Search for the cell housing the specified text and yield its [X, Y] center coordinate. 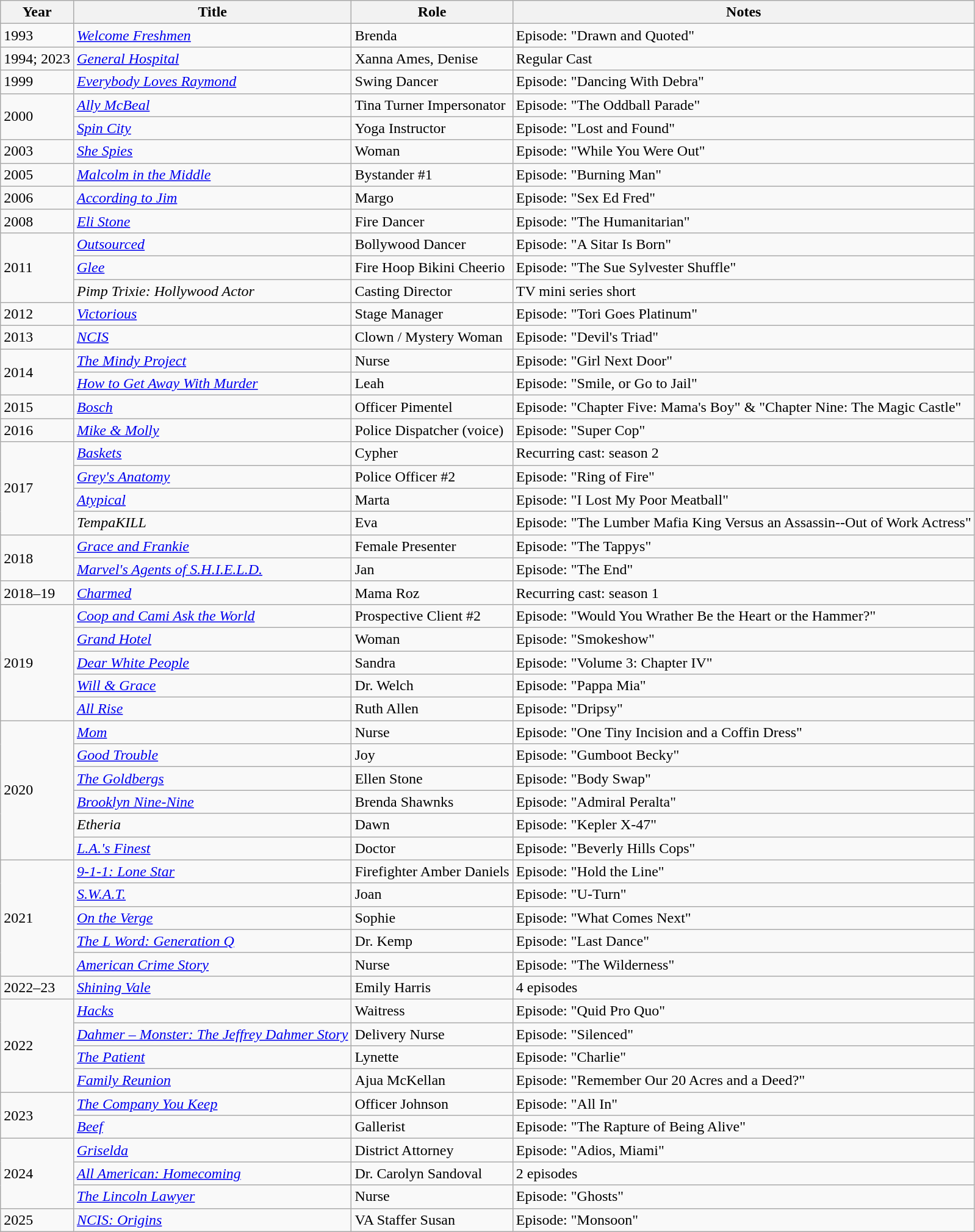
Episode: "Dripsy" [743, 709]
NCIS [212, 337]
Title [212, 12]
Regular Cast [743, 59]
The Patient [212, 1057]
Shining Vale [212, 987]
2 episodes [743, 1173]
2011 [37, 267]
Episode: "The Rapture of Being Alive" [743, 1127]
Dahmer – Monster: The Jeffrey Dahmer Story [212, 1034]
Emily Harris [432, 987]
Episode: "Smile, or Go to Jail" [743, 384]
Episode: "Last Dance" [743, 941]
The Company You Keep [212, 1104]
Episode: "Lost and Found" [743, 128]
2013 [37, 337]
American Crime Story [212, 964]
Episode: "A Sitar Is Born" [743, 244]
Leah [432, 384]
2019 [37, 662]
Episode: "The Oddball Parade" [743, 105]
Glee [212, 267]
Ally McBeal [212, 105]
Episode: "Tori Goes Platinum" [743, 314]
Joan [432, 895]
2016 [37, 430]
Family Reunion [212, 1081]
2023 [37, 1115]
Fire Hoop Bikini Cheerio [432, 267]
Coop and Cami Ask the World [212, 616]
Episode: "Would You Wrather Be the Heart or the Hammer?" [743, 616]
Prospective Client #2 [432, 616]
Episode: "I Lost My Poor Meatball" [743, 500]
Marta [432, 500]
Episode: "Dancing With Debra" [743, 82]
Episode: "Beverly Hills Cops" [743, 848]
Gallerist [432, 1127]
Margo [432, 198]
Role [432, 12]
Officer Johnson [432, 1104]
Pimp Trixie: Hollywood Actor [212, 291]
1994; 2023 [37, 59]
9-1-1: Lone Star [212, 871]
Grand Hotel [212, 639]
The Goldbergs [212, 779]
Episode: "Burning Man" [743, 175]
Episode: "Kepler X-47" [743, 825]
Bosch [212, 407]
Episode: "Pappa Mia" [743, 686]
Marvel's Agents of S.H.I.E.L.D. [212, 569]
Police Officer #2 [432, 477]
Episode: "Silenced" [743, 1034]
Episode: "Super Cop" [743, 430]
Episode: "Body Swap" [743, 779]
Dr. Carolyn Sandoval [432, 1173]
Firefighter Amber Daniels [432, 871]
Welcome Freshmen [212, 35]
Mom [212, 732]
Brooklyn Nine-Nine [212, 802]
2000 [37, 117]
Dear White People [212, 662]
Episode: "Monsoon" [743, 1220]
Bystander #1 [432, 175]
Dawn [432, 825]
Eva [432, 523]
2025 [37, 1220]
2022 [37, 1045]
Episode: "Chapter Five: Mama's Boy" & "Chapter Nine: The Magic Castle" [743, 407]
Episode: "The End" [743, 569]
General Hospital [212, 59]
2018–19 [37, 593]
All Rise [212, 709]
Spin City [212, 128]
Episode: "The Lumber Mafia King Versus an Assassin--Out of Work Actress" [743, 523]
Episode: "Volume 3: Chapter IV" [743, 662]
2024 [37, 1173]
S.W.A.T. [212, 895]
Recurring cast: season 1 [743, 593]
Yoga Instructor [432, 128]
2020 [37, 790]
2022–23 [37, 987]
2017 [37, 488]
Baskets [212, 453]
2003 [37, 151]
Grace and Frankie [212, 546]
Episode: "One Tiny Incision and a Coffin Dress" [743, 732]
VA Staffer Susan [432, 1220]
Episode: "The Tappys" [743, 546]
Episode: "Sex Ed Fred" [743, 198]
Outsourced [212, 244]
Stage Manager [432, 314]
All American: Homecoming [212, 1173]
Episode: "Charlie" [743, 1057]
Charmed [212, 593]
Mama Roz [432, 593]
Dr. Kemp [432, 941]
Dr. Welch [432, 686]
Episode: "Hold the Line" [743, 871]
Good Trouble [212, 755]
1993 [37, 35]
Beef [212, 1127]
Episode: "Smokeshow" [743, 639]
The Mindy Project [212, 361]
Mike & Molly [212, 430]
Episode: "What Comes Next" [743, 918]
1999 [37, 82]
Hacks [212, 1010]
On the Verge [212, 918]
Casting Director [432, 291]
Malcolm in the Middle [212, 175]
Episode: "Drawn and Quoted" [743, 35]
Lynette [432, 1057]
Fire Dancer [432, 221]
Eli Stone [212, 221]
Officer Pimentel [432, 407]
Bollywood Dancer [432, 244]
2012 [37, 314]
2015 [37, 407]
Swing Dancer [432, 82]
Recurring cast: season 2 [743, 453]
2018 [37, 558]
Cypher [432, 453]
Jan [432, 569]
2006 [37, 198]
Brenda [432, 35]
She Spies [212, 151]
NCIS: Origins [212, 1220]
Episode: "U-Turn" [743, 895]
Will & Grace [212, 686]
Episode: "Quid Pro Quo" [743, 1010]
Episode: "Girl Next Door" [743, 361]
Episode: "Remember Our 20 Acres and a Deed?" [743, 1081]
Ellen Stone [432, 779]
Episode: "While You Were Out" [743, 151]
Grey's Anatomy [212, 477]
TV mini series short [743, 291]
Xanna Ames, Denise [432, 59]
Sandra [432, 662]
Everybody Loves Raymond [212, 82]
According to Jim [212, 198]
2008 [37, 221]
Episode: "All In" [743, 1104]
Year [37, 12]
Notes [743, 12]
Police Dispatcher (voice) [432, 430]
District Attorney [432, 1150]
Episode: "Ring of Fire" [743, 477]
Episode: "The Sue Sylvester Shuffle" [743, 267]
Episode: "Ghosts" [743, 1197]
Episode: "Devil's Triad" [743, 337]
Brenda Shawnks [432, 802]
The L Word: Generation Q [212, 941]
L.A.'s Finest [212, 848]
Griselda [212, 1150]
TempaKILL [212, 523]
How to Get Away With Murder [212, 384]
Clown / Mystery Woman [432, 337]
Ruth Allen [432, 709]
2014 [37, 372]
4 episodes [743, 987]
Delivery Nurse [432, 1034]
Episode: "Admiral Peralta" [743, 802]
Tina Turner Impersonator [432, 105]
Episode: "The Wilderness" [743, 964]
Atypical [212, 500]
Etheria [212, 825]
Episode: "Gumboot Becky" [743, 755]
Ajua McKellan [432, 1081]
Joy [432, 755]
Victorious [212, 314]
Waitress [432, 1010]
2005 [37, 175]
Episode: "Adios, Miami" [743, 1150]
Doctor [432, 848]
Episode: "The Humanitarian" [743, 221]
2021 [37, 918]
Female Presenter [432, 546]
The Lincoln Lawyer [212, 1197]
Sophie [432, 918]
